Output the [X, Y] coordinate of the center of the cell containing the given text.  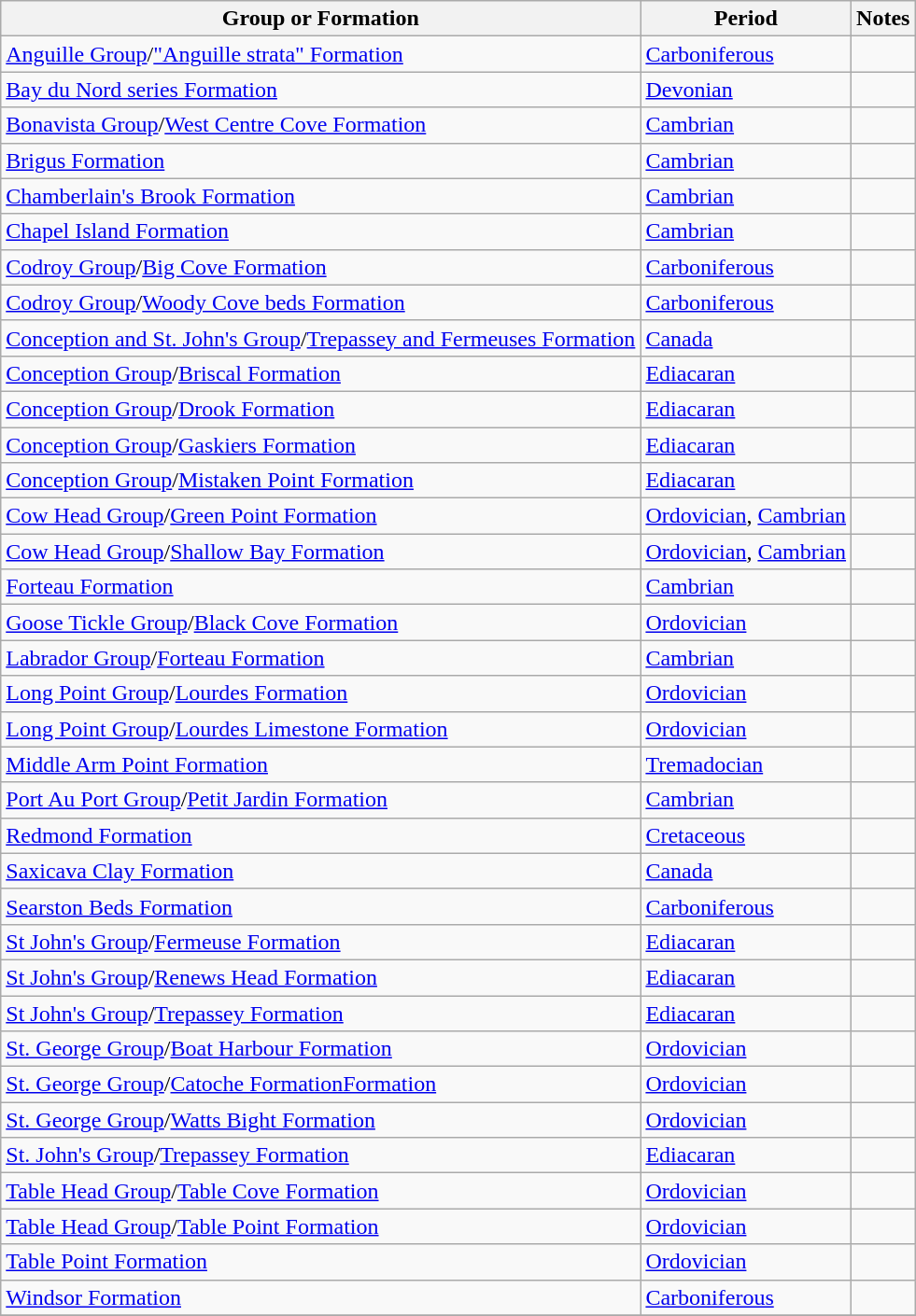
Conception Group/Gaskiers Formation [321, 445]
Codroy Group/Big Cove Formation [321, 267]
Anguille Group/"Anguille strata" Formation [321, 54]
Forteau Formation [321, 587]
Conception Group/Mistaken Point Formation [321, 481]
Middle Arm Point Formation [321, 764]
Conception and St. John's Group/Trepassey and Fermeuses Formation [321, 338]
Bonavista Group/West Centre Cove Formation [321, 125]
Conception Group/Drook Formation [321, 409]
Table Point Formation [321, 1262]
Long Point Group/Lourdes Limestone Formation [321, 729]
Table Head Group/Table Cove Formation [321, 1191]
Devonian [746, 90]
Brigus Formation [321, 161]
Period [746, 19]
Cretaceous [746, 835]
Port Au Port Group/Petit Jardin Formation [321, 800]
Redmond Formation [321, 835]
Saxicava Clay Formation [321, 871]
Long Point Group/Lourdes Formation [321, 693]
Group or Formation [321, 19]
Goose Tickle Group/Black Cove Formation [321, 623]
Chamberlain's Brook Formation [321, 196]
Notes [883, 19]
Searston Beds Formation [321, 906]
Conception Group/Briscal Formation [321, 373]
St. George Group/Catoche FormationFormation [321, 1085]
Labrador Group/Forteau Formation [321, 658]
St. George Group/Boat Harbour Formation [321, 1049]
Codroy Group/Woody Cove beds Formation [321, 302]
St. John's Group/Trepassey Formation [321, 1155]
Table Head Group/Table Point Formation [321, 1226]
St John's Group/Fermeuse Formation [321, 942]
Bay du Nord series Formation [321, 90]
St John's Group/Trepassey Formation [321, 1013]
Cow Head Group/Green Point Formation [321, 516]
Chapel Island Formation [321, 231]
Tremadocian [746, 764]
Cow Head Group/Shallow Bay Formation [321, 552]
St John's Group/Renews Head Formation [321, 977]
St. George Group/Watts Bight Formation [321, 1120]
Windsor Formation [321, 1297]
